Identify which cell holds the provided text, then report its [x, y] central coordinate. 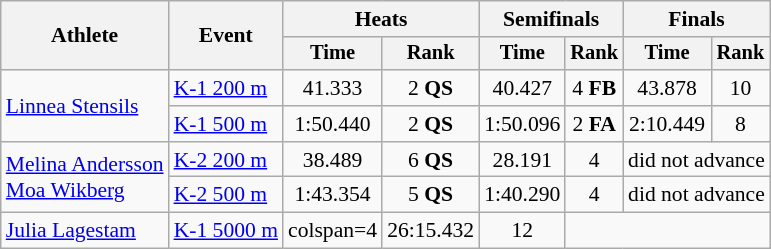
1:50.096 [522, 124]
5 QS [430, 195]
28.191 [522, 160]
Event [226, 36]
Julia Lagestam [85, 231]
K-1 5000 m [226, 231]
43.878 [667, 88]
8 [740, 124]
1:50.440 [332, 124]
4 FB [594, 88]
Athlete [85, 36]
colspan=4 [332, 231]
38.489 [332, 160]
12 [522, 231]
2:10.449 [667, 124]
K-2 200 m [226, 160]
2 FA [594, 124]
K-2 500 m [226, 195]
6 QS [430, 160]
1:43.354 [332, 195]
K-1 200 m [226, 88]
Heats [381, 19]
1:40.290 [522, 195]
Melina AnderssonMoa Wikberg [85, 178]
Linnea Stensils [85, 106]
K-1 500 m [226, 124]
41.333 [332, 88]
10 [740, 88]
Finals [696, 19]
Semifinals [551, 19]
40.427 [522, 88]
26:15.432 [430, 231]
